Determine the [x, y] coordinate at the center of the cell enclosing the given text.  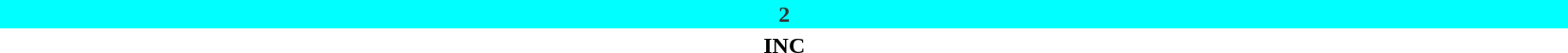
2 [784, 14]
